Detect which cell encompasses the target text, then output its [X, Y] center coordinate. 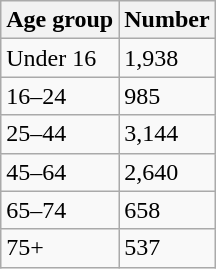
658 [167, 210]
75+ [60, 248]
45–64 [60, 172]
Age group [60, 20]
3,144 [167, 134]
Under 16 [60, 58]
16–24 [60, 96]
537 [167, 248]
Number [167, 20]
985 [167, 96]
1,938 [167, 58]
2,640 [167, 172]
65–74 [60, 210]
25–44 [60, 134]
